Identify which cell holds the provided text, then report its [X, Y] central coordinate. 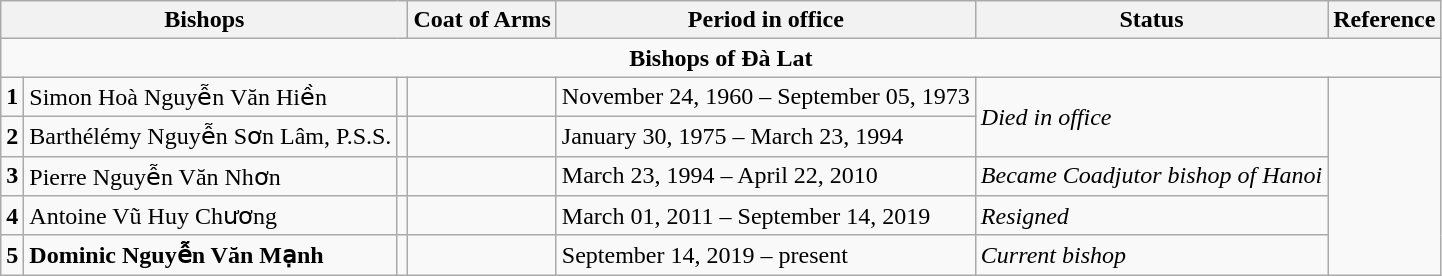
Bishops of Đà Lat [721, 58]
Coat of Arms [482, 20]
Simon Hoà Nguyễn Văn Hiền [210, 97]
November 24, 1960 – September 05, 1973 [766, 97]
Antoine Vũ Huy Chương [210, 216]
March 23, 1994 – April 22, 2010 [766, 176]
Died in office [1151, 116]
5 [12, 255]
1 [12, 97]
January 30, 1975 – March 23, 1994 [766, 136]
Reference [1384, 20]
Status [1151, 20]
Period in office [766, 20]
Pierre Nguyễn Văn Nhơn [210, 176]
2 [12, 136]
Barthélémy Nguyễn Sơn Lâm, P.S.S. [210, 136]
Current bishop [1151, 255]
Dominic Nguyễn Văn Mạnh [210, 255]
Bishops [204, 20]
Became Coadjutor bishop of Hanoi [1151, 176]
3 [12, 176]
March 01, 2011 – September 14, 2019 [766, 216]
September 14, 2019 – present [766, 255]
4 [12, 216]
Resigned [1151, 216]
